Identify which cell holds the provided text, then report its [x, y] central coordinate. 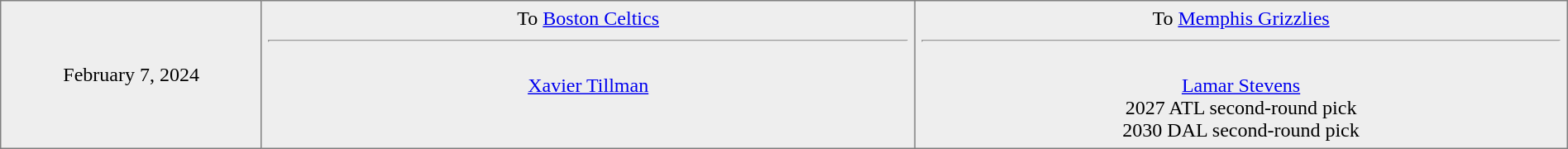
To Boston CelticsXavier Tillman [587, 74]
February 7, 2024 [131, 74]
To Memphis GrizzliesLamar Stevens2027 ATL second-round pick2030 DAL second-round pick [1241, 74]
